Capture the cell that displays the provided text and extract its (x, y) central coordinate. 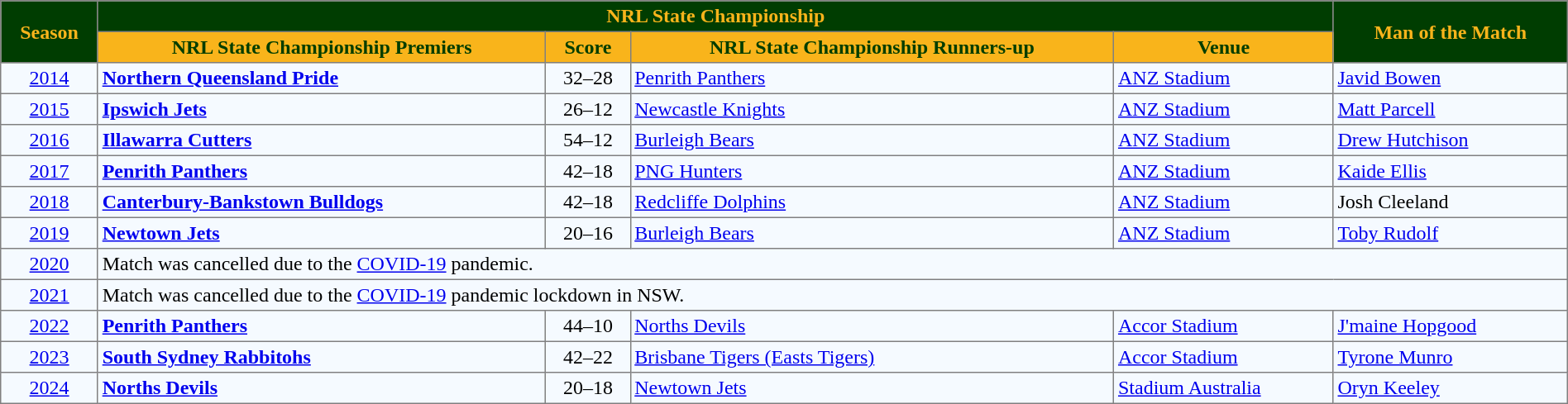
42–22 (588, 357)
J'maine Hopgood (1451, 326)
20–18 (588, 388)
Venue (1224, 47)
Josh Cleeland (1451, 202)
Match was cancelled due to the COVID-19 pandemic lockdown in NSW. (832, 295)
Redcliffe Dolphins (872, 202)
Kaide Ellis (1451, 171)
2024 (50, 388)
Drew Hutchison (1451, 140)
2017 (50, 171)
Javid Bowen (1451, 78)
Match was cancelled due to the COVID-19 pandemic. (832, 264)
NRL State Championship Runners-up (872, 47)
2020 (50, 264)
32–28 (588, 78)
Illawarra Cutters (321, 140)
2019 (50, 233)
54–12 (588, 140)
South Sydney Rabbitohs (321, 357)
Toby Rudolf (1451, 233)
Score (588, 47)
2018 (50, 202)
2015 (50, 109)
2021 (50, 295)
Stadium Australia (1224, 388)
NRL State Championship (715, 17)
Canterbury-Bankstown Bulldogs (321, 202)
2014 (50, 78)
Northern Queensland Pride (321, 78)
Tyrone Munro (1451, 357)
44–10 (588, 326)
Matt Parcell (1451, 109)
2022 (50, 326)
20–16 (588, 233)
Season (50, 31)
Newcastle Knights (872, 109)
2023 (50, 357)
Man of the Match (1451, 31)
Ipswich Jets (321, 109)
PNG Hunters (872, 171)
Oryn Keeley (1451, 388)
Brisbane Tigers (Easts Tigers) (872, 357)
NRL State Championship Premiers (321, 47)
26–12 (588, 109)
2016 (50, 140)
